Determine the [X, Y] coordinate at the center of the cell enclosing the given text.  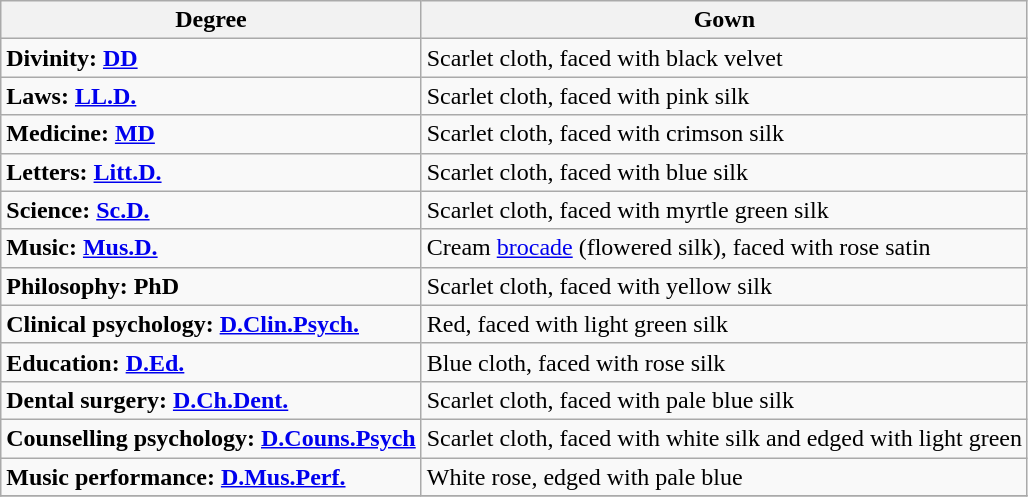
Music performance: D.Mus.Perf. [211, 477]
Scarlet cloth, faced with white silk and edged with light green [724, 438]
Degree [211, 20]
Music: Mus.D. [211, 248]
Scarlet cloth, faced with blue silk [724, 172]
White rose, edged with pale blue [724, 477]
Scarlet cloth, faced with pink silk [724, 96]
Gown [724, 20]
Scarlet cloth, faced with myrtle green silk [724, 210]
Laws: LL.D. [211, 96]
Counselling psychology: D.Couns.Psych [211, 438]
Red, faced with light green silk [724, 324]
Philosophy: PhD [211, 286]
Scarlet cloth, faced with pale blue silk [724, 400]
Scarlet cloth, faced with black velvet [724, 58]
Clinical psychology: D.Clin.Psych. [211, 324]
Divinity: DD [211, 58]
Dental surgery: D.Ch.Dent. [211, 400]
Scarlet cloth, faced with yellow silk [724, 286]
Letters: Litt.D. [211, 172]
Education: D.Ed. [211, 362]
Blue cloth, faced with rose silk [724, 362]
Science: Sc.D. [211, 210]
Scarlet cloth, faced with crimson silk [724, 134]
Cream brocade (flowered silk), faced with rose satin [724, 248]
Medicine: MD [211, 134]
